Return [X, Y] of the center of cell containing provided text 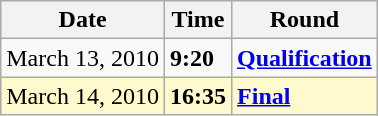
Round [305, 20]
Time [198, 20]
Final [305, 96]
Date [83, 20]
16:35 [198, 96]
March 14, 2010 [83, 96]
March 13, 2010 [83, 58]
9:20 [198, 58]
Qualification [305, 58]
